Return [X, Y] of the center of cell containing provided text 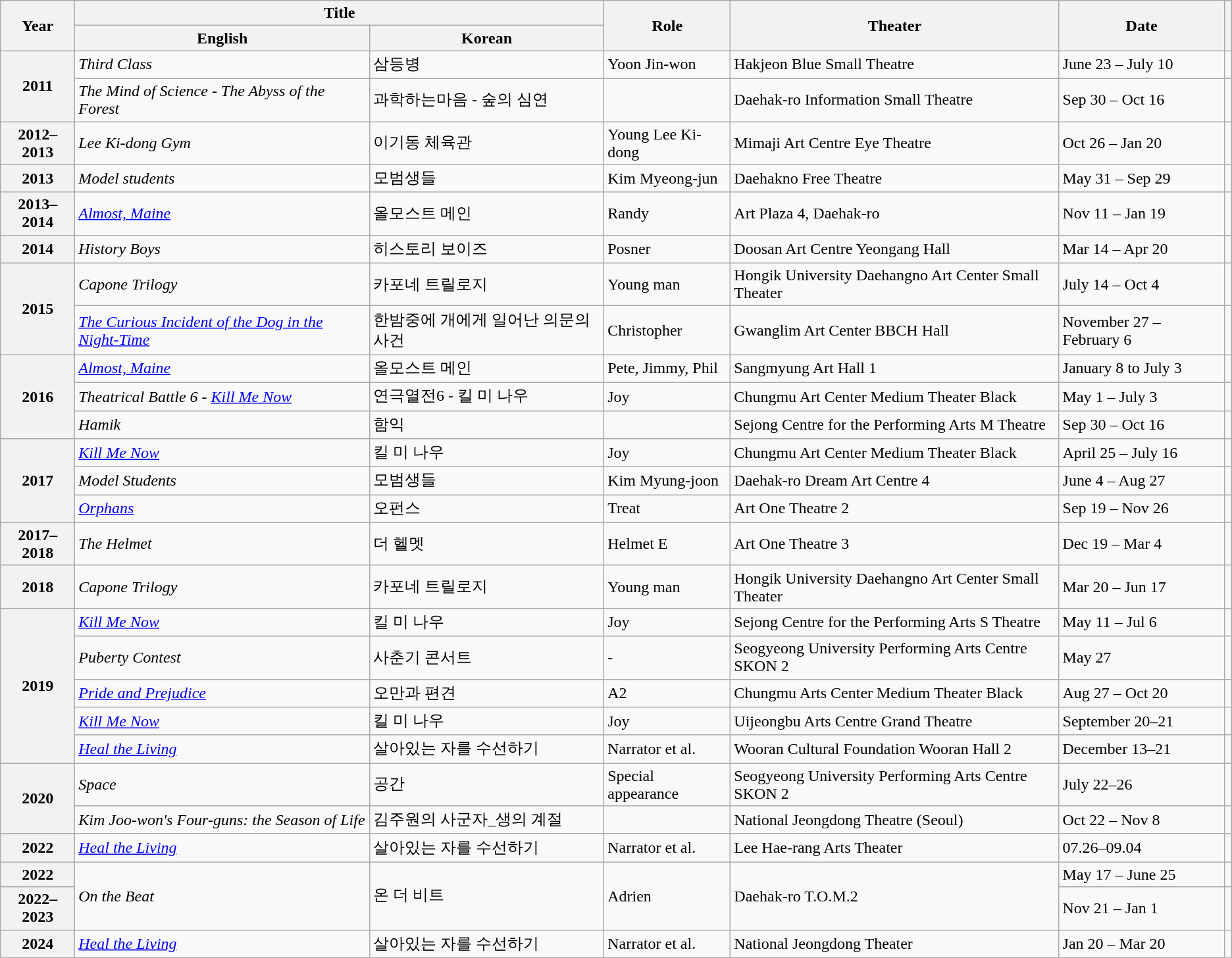
Special appearance [667, 784]
Lee Ki-dong Gym [222, 142]
07.26–09.04 [1141, 847]
함익 [486, 425]
The Curious Incident of the Dog in the Night-Time [222, 330]
A2 [667, 693]
Sejong Centre for the Performing Arts S Theatre [895, 622]
Gwanglim Art Center BBCH Hall [895, 330]
January 8 to July 3 [1141, 368]
May 17 – June 25 [1141, 874]
Yoon Jin-won [667, 64]
Theatrical Battle 6 - Kill Me Now [222, 396]
Sangmyung Art Hall 1 [895, 368]
July 22–26 [1141, 784]
Posner [667, 249]
2017 [38, 481]
Oct 22 – Nov 8 [1141, 820]
May 31 – Sep 29 [1141, 179]
Year [38, 26]
Wooran Cultural Foundation Wooran Hall 2 [895, 749]
National Jeongdong Theatre (Seoul) [895, 820]
Space [222, 784]
Orphans [222, 509]
Kim Joo-won's Four-guns: the Season of Life [222, 820]
June 4 – Aug 27 [1141, 480]
May 1 – July 3 [1141, 396]
2022–2023 [38, 908]
Kim Myung-joon [667, 480]
Mar 14 – Apr 20 [1141, 249]
Date [1141, 26]
- [667, 658]
Title [340, 13]
Sejong Centre for the Performing Arts M Theatre [895, 425]
Chungmu Arts Center Medium Theater Black [895, 693]
공간 [486, 784]
Lee Hae-rang Arts Theater [895, 847]
Dec 19 – Mar 4 [1141, 543]
2019 [38, 686]
Daehakno Free Theatre [895, 179]
오펀스 [486, 509]
Korean [486, 38]
Nov 21 – Jan 1 [1141, 908]
April 25 – July 16 [1141, 453]
온 더 비트 [486, 896]
Aug 27 – Oct 20 [1141, 693]
Adrien [667, 896]
Young Lee Ki-dong [667, 142]
Pete, Jimmy, Phil [667, 368]
Mar 20 – Jun 17 [1141, 587]
2018 [38, 587]
더 헬멧 [486, 543]
Theater [895, 26]
May 27 [1141, 658]
The Helmet [222, 543]
Daehak-ro Information Small Theatre [895, 100]
히스토리 보이즈 [486, 249]
Daehak-ro T.O.M.2 [895, 896]
June 23 – July 10 [1141, 64]
Art Plaza 4, Daehak-ro [895, 213]
Hamik [222, 425]
Pride and Prejudice [222, 693]
Art One Theatre 3 [895, 543]
Mimaji Art Centre Eye Theatre [895, 142]
과학하는마음 - 숲의 심연 [486, 100]
삼등병 [486, 64]
2016 [38, 397]
The Mind of Science - The Abyss of the Forest [222, 100]
사춘기 콘서트 [486, 658]
July 14 – Oct 4 [1141, 284]
2017–2018 [38, 543]
연극열전6 - 킬 미 나우 [486, 396]
On the Beat [222, 896]
Nov 11 – Jan 19 [1141, 213]
Uijeongbu Arts Centre Grand Theatre [895, 721]
2012–2013 [38, 142]
2020 [38, 799]
Third Class [222, 64]
Doosan Art Centre Yeongang Hall [895, 249]
Art One Theatre 2 [895, 509]
English [222, 38]
Puberty Contest [222, 658]
Kim Myeong-jun [667, 179]
History Boys [222, 249]
한밤중에 개에게 일어난 의문의 사건 [486, 330]
Hakjeon Blue Small Theatre [895, 64]
오만과 편견 [486, 693]
김주원의 사군자_생의 계절 [486, 820]
Christopher [667, 330]
December 13–21 [1141, 749]
Jan 20 – Mar 20 [1141, 944]
Role [667, 26]
September 20–21 [1141, 721]
Helmet E [667, 543]
2015 [38, 309]
November 27 – February 6 [1141, 330]
Sep 19 – Nov 26 [1141, 509]
이기동 체육관 [486, 142]
Randy [667, 213]
2011 [38, 86]
Model students [222, 179]
2024 [38, 944]
2013–2014 [38, 213]
Model Students [222, 480]
2013 [38, 179]
Daehak-ro Dream Art Centre 4 [895, 480]
2014 [38, 249]
Oct 26 – Jan 20 [1141, 142]
National Jeongdong Theater [895, 944]
Treat [667, 509]
May 11 – Jul 6 [1141, 622]
